Return [X, Y] of the center of cell containing provided text 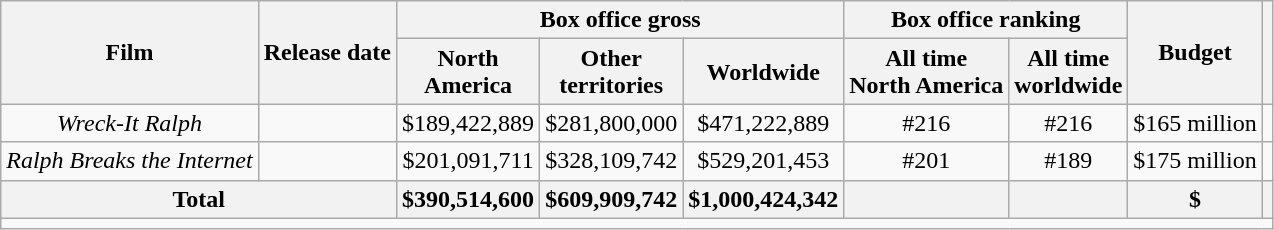
$201,091,711 [468, 161]
#189 [1068, 161]
$529,201,453 [764, 161]
NorthAmerica [468, 72]
$165 million [1195, 123]
$175 million [1195, 161]
Film [130, 52]
All timeNorth America [926, 72]
Box office ranking [986, 20]
Otherterritories [612, 72]
Box office gross [620, 20]
$189,422,889 [468, 123]
#201 [926, 161]
Budget [1195, 52]
Release date [327, 52]
Total [199, 199]
$471,222,889 [764, 123]
$609,909,742 [612, 199]
$281,800,000 [612, 123]
$ [1195, 199]
All timeworldwide [1068, 72]
Worldwide [764, 72]
Ralph Breaks the Internet [130, 161]
$390,514,600 [468, 199]
$1,000,424,342 [764, 199]
$328,109,742 [612, 161]
Wreck-It Ralph [130, 123]
